Provide the (X, Y) coordinate of the cell's center where the given text is located.  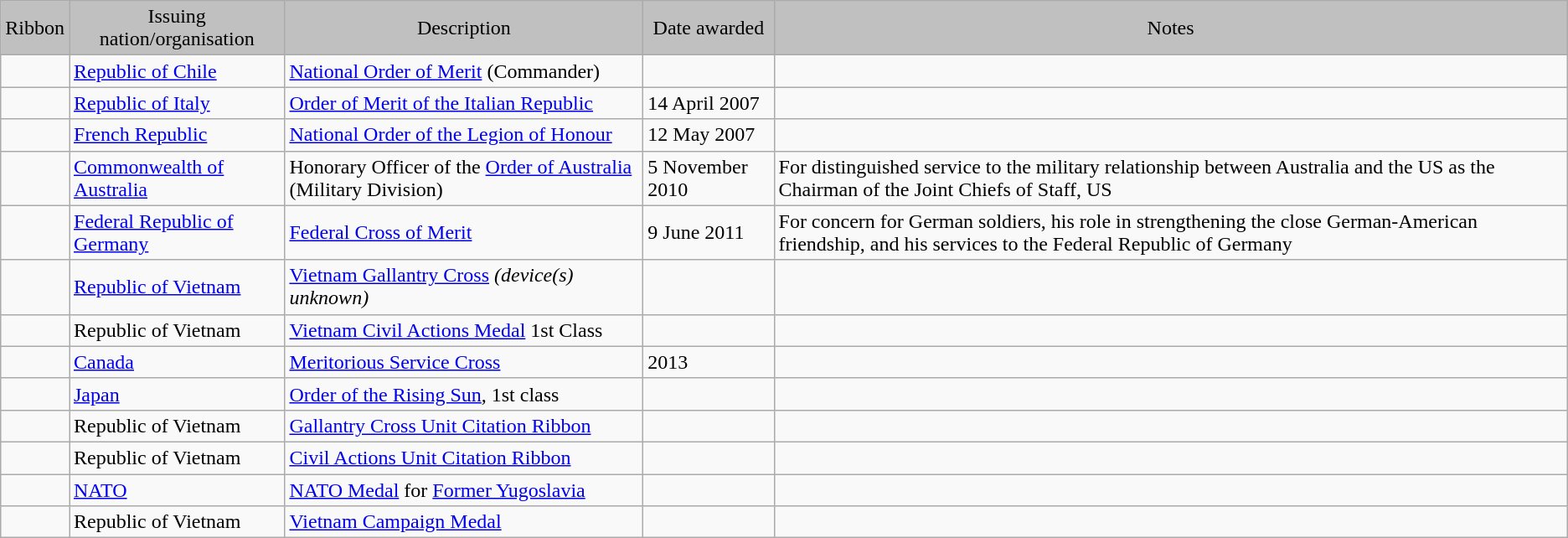
NATO Medal for Former Yugoslavia (464, 490)
National Order of the Legion of Honour (464, 135)
Gallantry Cross Unit Citation Ribbon (464, 426)
For concern for German soldiers, his role in strengthening the close German-American friendship, and his services to the Federal Republic of Germany (1171, 233)
Description (464, 28)
Date awarded (709, 28)
2013 (709, 362)
Republic of Chile (176, 71)
Vietnam Civil Actions Medal 1st Class (464, 330)
Federal Republic of Germany (176, 233)
14 April 2007 (709, 103)
Issuing nation/organisation (176, 28)
Vietnam Campaign Medal (464, 522)
Vietnam Gallantry Cross (device(s) unknown) (464, 287)
Japan (176, 394)
12 May 2007 (709, 135)
Meritorious Service Cross (464, 362)
Ribbon (35, 28)
National Order of Merit (Commander) (464, 71)
Notes (1171, 28)
For distinguished service to the military relationship between Australia and the US as the Chairman of the Joint Chiefs of Staff, US (1171, 178)
Order of the Rising Sun, 1st class (464, 394)
NATO (176, 490)
5 November 2010 (709, 178)
French Republic (176, 135)
Civil Actions Unit Citation Ribbon (464, 458)
Canada (176, 362)
Commonwealth of Australia (176, 178)
Honorary Officer of the Order of Australia (Military Division) (464, 178)
9 June 2011 (709, 233)
Order of Merit of the Italian Republic (464, 103)
Republic of Italy (176, 103)
Federal Cross of Merit (464, 233)
